Return the (x, y) coordinate for the center point of the cell that contains the specified text.  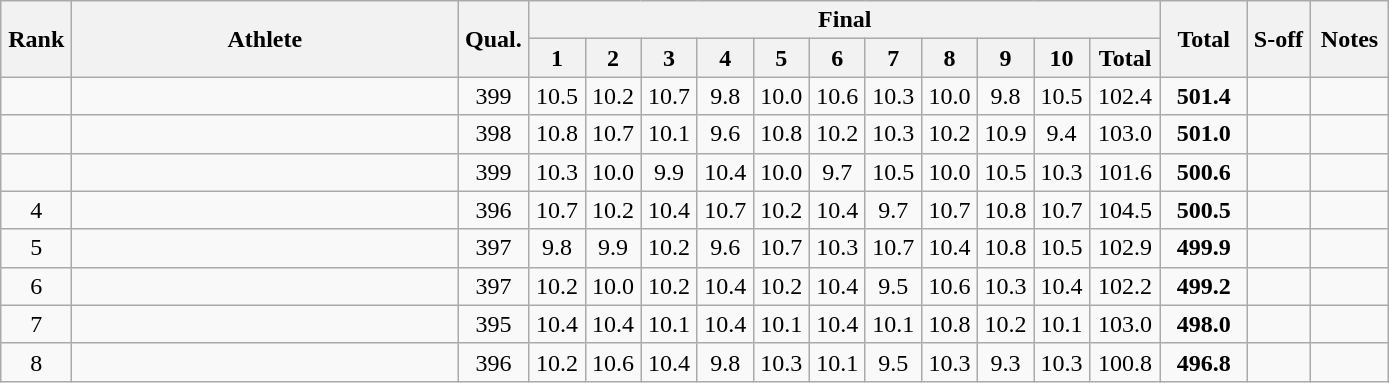
102.2 (1126, 286)
501.4 (1204, 96)
101.6 (1126, 172)
3 (669, 58)
398 (494, 134)
102.9 (1126, 248)
104.5 (1126, 210)
2 (613, 58)
Notes (1350, 39)
9 (1005, 58)
102.4 (1126, 96)
496.8 (1204, 362)
1 (557, 58)
499.9 (1204, 248)
Qual. (494, 39)
10 (1062, 58)
9.3 (1005, 362)
10.9 (1005, 134)
500.5 (1204, 210)
498.0 (1204, 324)
100.8 (1126, 362)
500.6 (1204, 172)
499.2 (1204, 286)
S-off (1279, 39)
501.0 (1204, 134)
Final (845, 20)
395 (494, 324)
Rank (36, 39)
Athlete (265, 39)
9.4 (1062, 134)
